Capture the cell that displays the provided text and extract its (X, Y) central coordinate. 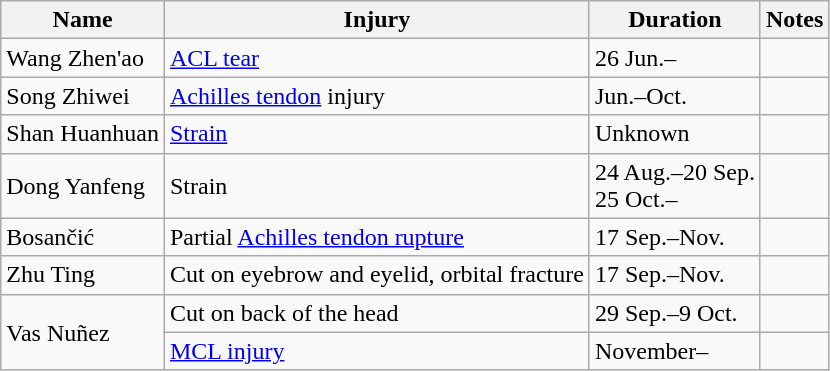
Duration (674, 20)
Injury (376, 20)
29 Sep.–9 Oct. (674, 313)
Wang Zhen'ao (83, 58)
Vas Nuñez (83, 332)
Partial Achilles tendon rupture (376, 237)
24 Aug.–20 Sep.25 Oct.– (674, 186)
Notes (794, 20)
26 Jun.– (674, 58)
Cut on eyebrow and eyelid, orbital fracture (376, 275)
Bosančić (83, 237)
MCL injury (376, 351)
Song Zhiwei (83, 96)
Zhu Ting (83, 275)
Unknown (674, 134)
ACL tear (376, 58)
Shan Huanhuan (83, 134)
November– (674, 351)
Name (83, 20)
Cut on back of the head (376, 313)
Achilles tendon injury (376, 96)
Dong Yanfeng (83, 186)
Jun.–Oct. (674, 96)
